Provide the (x, y) coordinate of the cell's center where the given text is located.  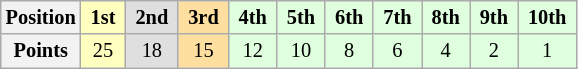
2 (494, 51)
5th (301, 17)
8 (349, 51)
4 (446, 51)
6th (349, 17)
Points (41, 51)
3rd (203, 17)
6 (397, 51)
25 (104, 51)
1 (547, 51)
4th (253, 17)
12 (253, 51)
7th (397, 17)
Position (41, 17)
2nd (152, 17)
1st (104, 17)
10th (547, 17)
8th (446, 17)
10 (301, 51)
15 (203, 51)
9th (494, 17)
18 (152, 51)
